For the text-containing cell, return its midpoint in [x, y] coordinate format. 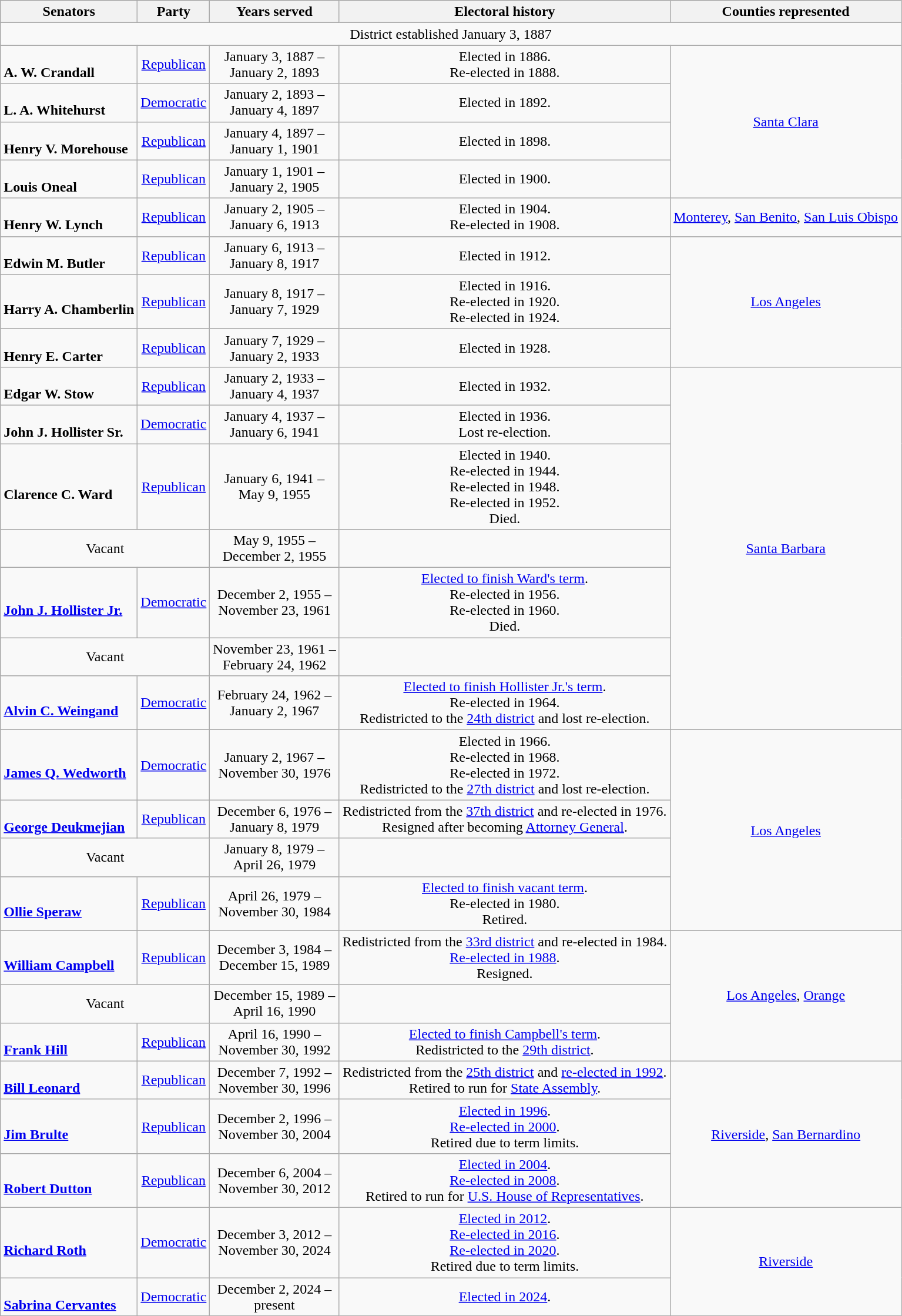
Counties represented [786, 12]
Elected in 1940. Re-elected in 1944. Re-elected in 1948. Re-elected in 1952. Died. [505, 486]
January 8, 1917 – January 7, 1929 [274, 302]
Edgar W. Stow [69, 386]
Santa Barbara [786, 548]
Elected in 1932. [505, 386]
Bill Leonard [69, 1080]
January 8, 1979 – April 26, 1979 [274, 857]
February 24, 1962 – January 2, 1967 [274, 703]
District established January 3, 1887 [451, 34]
Riverside [786, 1261]
Elected in 1928. [505, 348]
Los Angeles, Orange [786, 996]
Elected to finish Ward's term. Re-elected in 1956. Re-elected in 1960. Died. [505, 603]
Elected to finish Hollister Jr.'s term. Re-elected in 1964. Redistricted to the 24th district and lost re-election. [505, 703]
William Campbell [69, 957]
December 6, 1976 – January 8, 1979 [274, 819]
Santa Clara [786, 122]
Monterey, San Benito, San Luis Obispo [786, 217]
January 2, 1905 – January 6, 1913 [274, 217]
A. W. Crandall [69, 65]
November 23, 1961 – February 24, 1962 [274, 657]
Elected in 1900. [505, 179]
December 3, 1984 – December 15, 1989 [274, 957]
January 4, 1937 – January 6, 1941 [274, 424]
Henry V. Morehouse [69, 141]
Henry W. Lynch [69, 217]
James Q. Wedworth [69, 765]
Elected in 2024. [505, 1297]
Edwin M. Butler [69, 255]
Clarence C. Ward [69, 486]
Alvin C. Weingand [69, 703]
Riverside, San Bernardino [786, 1134]
January 6, 1913 – January 8, 1917 [274, 255]
Henry E. Carter [69, 348]
Redistricted from the 33rd district and re-elected in 1984. Re-elected in 1988. Resigned. [505, 957]
Harry A. Chamberlin [69, 302]
L. A. Whitehurst [69, 102]
January 4, 1897 – January 1, 1901 [274, 141]
January 1, 1901 – January 2, 1905 [274, 179]
December 7, 1992 – November 30, 1996 [274, 1080]
Ollie Speraw [69, 903]
Elected in 2004. Re-elected in 2008. Retired to run for U.S. House of Representatives. [505, 1180]
April 16, 1990 – November 30, 1992 [274, 1042]
December 2, 2024 – present [274, 1297]
May 9, 1955 – December 2, 1955 [274, 549]
Frank Hill [69, 1042]
December 3, 2012 – November 30, 2024 [274, 1243]
Robert Dutton [69, 1180]
December 6, 2004 – November 30, 2012 [274, 1180]
Elected in 1904. Re-elected in 1908. [505, 217]
Senators [69, 12]
Elected to finish Campbell's term. Redistricted to the 29th district. [505, 1042]
December 2, 1996 – November 30, 2004 [274, 1126]
Louis Oneal [69, 179]
Redistricted from the 25th district and re-elected in 1992. Retired to run for State Assembly. [505, 1080]
Richard Roth [69, 1243]
January 7, 1929 – January 2, 1933 [274, 348]
Jim Brulte [69, 1126]
George Deukmejian [69, 819]
Elected in 1966. Re-elected in 1968. Re-elected in 1972. Redistricted to the 27th district and lost re-election. [505, 765]
Elected in 1886. Re-elected in 1888. [505, 65]
Elected in 1936. Lost re-election. [505, 424]
Electoral history [505, 12]
Redistricted from the 37th district and re-elected in 1976. Resigned after becoming Attorney General. [505, 819]
Elected in 1898. [505, 141]
John J. Hollister Sr. [69, 424]
Years served [274, 12]
January 6, 1941 – May 9, 1955 [274, 486]
Elected in 1912. [505, 255]
Elected to finish vacant term. Re-elected in 1980. Retired. [505, 903]
January 3, 1887 – January 2, 1893 [274, 65]
December 15, 1989 – April 16, 1990 [274, 1004]
April 26, 1979 – November 30, 1984 [274, 903]
Elected in 2012. Re-elected in 2016. Re-elected in 2020. Retired due to term limits. [505, 1243]
Elected in 1916. Re-elected in 1920. Re-elected in 1924. [505, 302]
Elected in 1892. [505, 102]
January 2, 1893 – January 4, 1897 [274, 102]
Party [174, 12]
John J. Hollister Jr. [69, 603]
December 2, 1955 – November 23, 1961 [274, 603]
Sabrina Cervantes [69, 1297]
January 2, 1933 – January 4, 1937 [274, 386]
January 2, 1967 – November 30, 1976 [274, 765]
Elected in 1996.Re-elected in 2000. Retired due to term limits. [505, 1126]
